Identify which cell holds the provided text, then report its [X, Y] central coordinate. 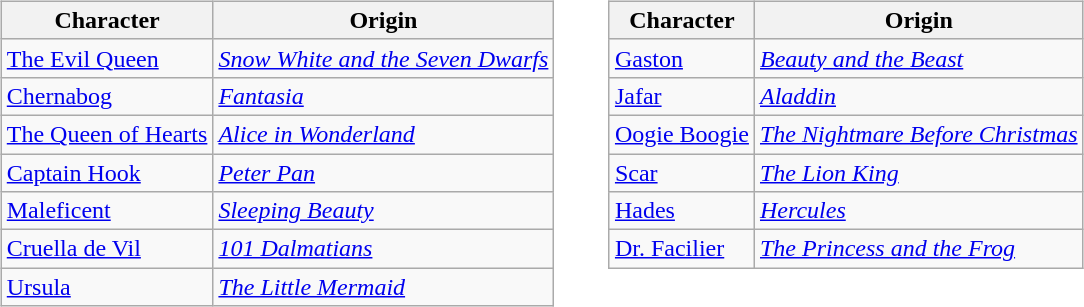
The Queen of Hearts [107, 134]
Dr. Facilier [682, 249]
Scar [682, 173]
Aladdin [918, 96]
Chernabog [107, 96]
Jafar [682, 96]
Beauty and the Beast [918, 58]
101 Dalmatians [384, 249]
Maleficent [107, 211]
Cruella de Vil [107, 249]
The Lion King [918, 173]
The Nightmare Before Christmas [918, 134]
The Little Mermaid [384, 287]
Peter Pan [384, 173]
Alice in Wonderland [384, 134]
Sleeping Beauty [384, 211]
Gaston [682, 58]
Captain Hook [107, 173]
The Princess and the Frog [918, 249]
Hercules [918, 211]
Fantasia [384, 96]
Hades [682, 211]
Ursula [107, 287]
Snow White and the Seven Dwarfs [384, 58]
Oogie Boogie [682, 134]
The Evil Queen [107, 58]
